For the text-containing cell, return its midpoint in [X, Y] coordinate format. 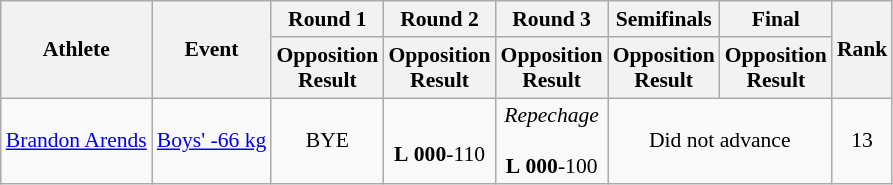
Round 2 [439, 19]
Final [776, 19]
Semifinals [664, 19]
Brandon Arends [76, 142]
Round 1 [327, 19]
Round 3 [552, 19]
Rank [862, 50]
L 000-110 [439, 142]
Athlete [76, 50]
Event [212, 50]
13 [862, 142]
Boys' -66 kg [212, 142]
BYE [327, 142]
Did not advance [720, 142]
Repechage L 000-100 [552, 142]
